Capture the cell that displays the provided text and extract its (x, y) central coordinate. 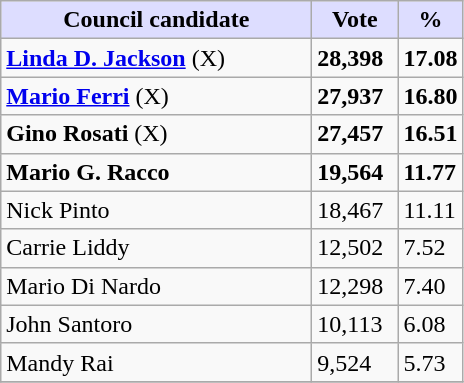
Nick Pinto (156, 210)
% (430, 20)
7.52 (430, 248)
Linda D. Jackson (X) (156, 58)
18,467 (355, 210)
12,298 (355, 286)
10,113 (355, 324)
9,524 (355, 362)
Mario G. Racco (156, 172)
Council candidate (156, 20)
12,502 (355, 248)
19,564 (355, 172)
17.08 (430, 58)
27,457 (355, 134)
6.08 (430, 324)
John Santoro (156, 324)
27,937 (355, 96)
28,398 (355, 58)
11.77 (430, 172)
Mario Di Nardo (156, 286)
Mandy Rai (156, 362)
7.40 (430, 286)
16.80 (430, 96)
11.11 (430, 210)
Carrie Liddy (156, 248)
5.73 (430, 362)
Mario Ferri (X) (156, 96)
16.51 (430, 134)
Gino Rosati (X) (156, 134)
Vote (355, 20)
